Capture the cell that displays the provided text and extract its (x, y) central coordinate. 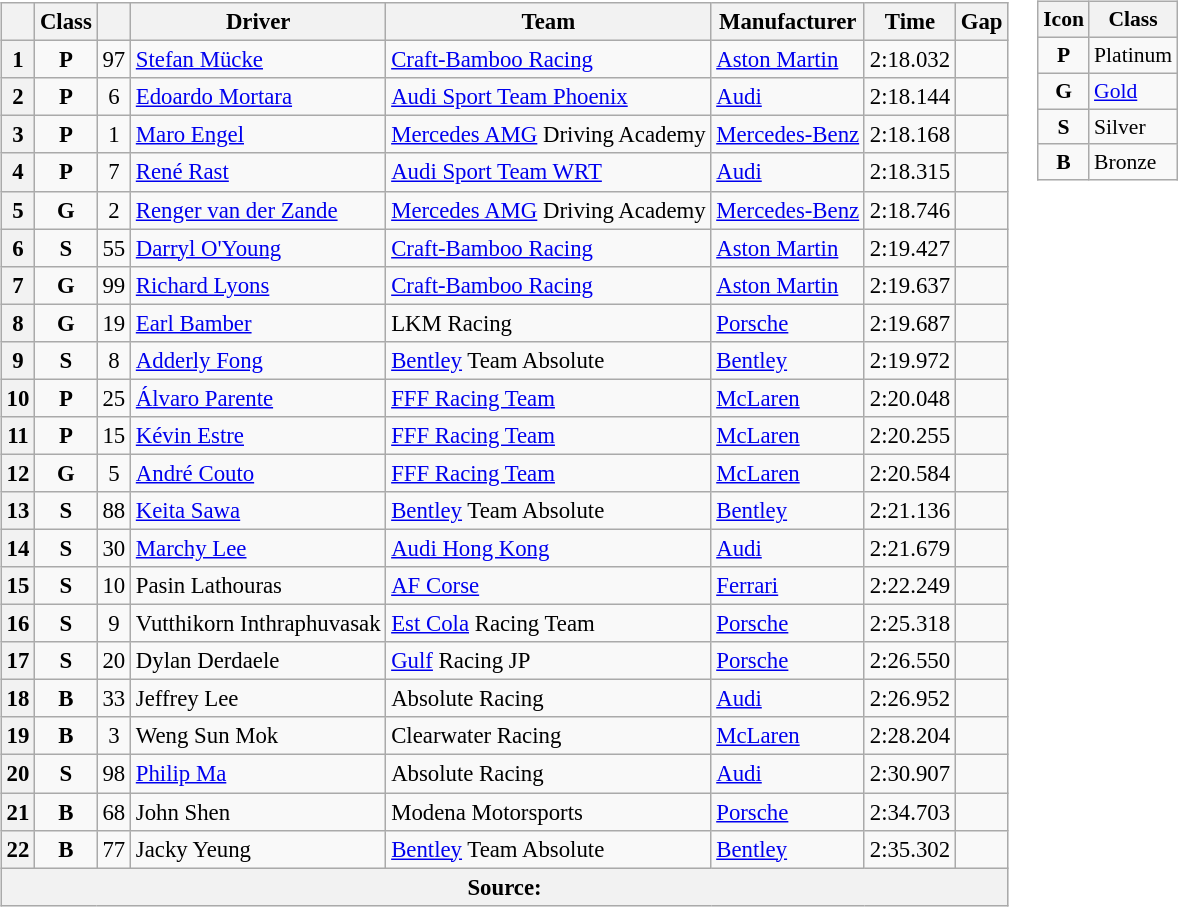
2:19.637 (910, 285)
Edoardo Mortara (258, 97)
Audi Sport Team Phoenix (548, 97)
55 (114, 248)
Marchy Lee (258, 548)
Darryl O'Young (258, 248)
Richard Lyons (258, 285)
2:30.907 (910, 774)
2:35.302 (910, 849)
Team (548, 22)
André Couto (258, 473)
18 (18, 699)
25 (114, 398)
Vutthikorn Inthraphuvasak (258, 624)
Manufacturer (788, 22)
Pasin Lathouras (258, 586)
2:21.136 (910, 511)
2:34.703 (910, 811)
14 (18, 548)
12 (18, 473)
Gulf Racing JP (548, 661)
2:20.584 (910, 473)
13 (18, 511)
2:25.318 (910, 624)
Platinum (1133, 55)
2:20.048 (910, 398)
2:21.679 (910, 548)
René Rast (258, 172)
2:26.550 (910, 661)
Maro Engel (258, 135)
Audi Hong Kong (548, 548)
John Shen (258, 811)
Time (910, 22)
Kévin Estre (258, 436)
Philip Ma (258, 774)
2:22.249 (910, 586)
Gap (981, 22)
98 (114, 774)
Jacky Yeung (258, 849)
Álvaro Parente (258, 398)
16 (18, 624)
21 (18, 811)
LKM Racing (548, 323)
99 (114, 285)
Modena Motorsports (548, 811)
Clearwater Racing (548, 736)
88 (114, 511)
AF Corse (548, 586)
17 (18, 661)
Driver (258, 22)
77 (114, 849)
Gold (1133, 91)
2:18.315 (910, 172)
Bronze (1133, 162)
2:19.427 (910, 248)
2:18.032 (910, 60)
11 (18, 436)
Earl Bamber (258, 323)
33 (114, 699)
Renger van der Zande (258, 210)
Keita Sawa (258, 511)
68 (114, 811)
22 (18, 849)
2:18.168 (910, 135)
2:26.952 (910, 699)
4 (18, 172)
97 (114, 60)
Adderly Fong (258, 360)
Icon (1064, 20)
Audi Sport Team WRT (548, 172)
2:19.687 (910, 323)
Weng Sun Mok (258, 736)
Est Cola Racing Team (548, 624)
2:20.255 (910, 436)
2:28.204 (910, 736)
Dylan Derdaele (258, 661)
2:18.746 (910, 210)
2:19.972 (910, 360)
Ferrari (788, 586)
Silver (1133, 127)
Jeffrey Lee (258, 699)
2:18.144 (910, 97)
30 (114, 548)
Source: (504, 887)
Stefan Mücke (258, 60)
